For the text-containing cell, return its midpoint in (X, Y) coordinate format. 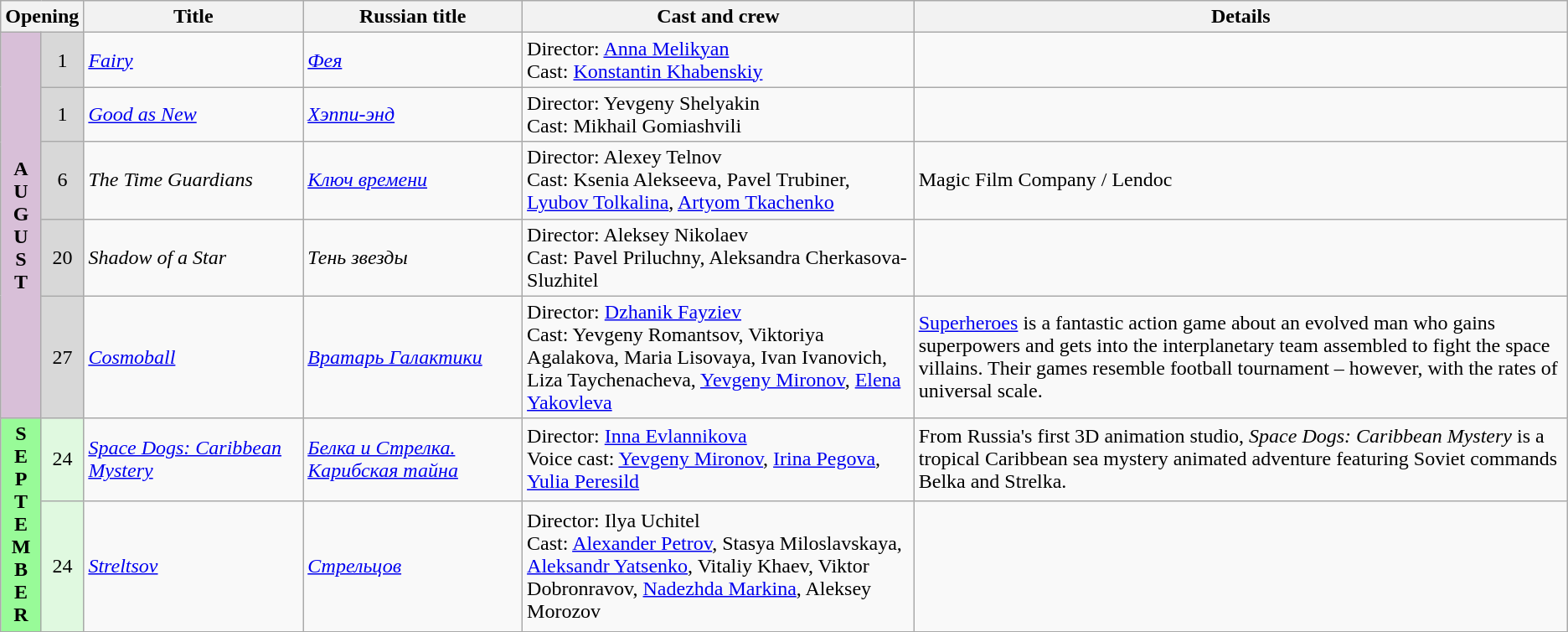
Белка и Стрелка. Карибская тайна (413, 459)
Вратарь Галактики (413, 357)
AUGUST (22, 225)
Title (193, 17)
Details (1240, 17)
Russian title (413, 17)
Streltsov (193, 566)
Opening (42, 17)
20 (62, 257)
The Time Guardians (193, 180)
Тень звезды (413, 257)
Fairy (193, 60)
27 (62, 357)
Cast and crew (719, 17)
Ключ времени (413, 180)
Space Dogs: Caribbean Mystery (193, 459)
Стрельцов (413, 566)
SEPTEMBER (22, 525)
Хэппи-энд (413, 114)
Director: Anna Melikyan Cast: Konstantin Khabenskiy (719, 60)
Magic Film Company / Lendoc (1240, 180)
Фея (413, 60)
Cosmoball (193, 357)
Shadow of a Star (193, 257)
6 (62, 180)
Director: Alexey Telnov Cast: Ksenia Alekseeva, Pavel Trubiner, Lyubov Tolkalina, Artyom Tkachenko (719, 180)
Director: Aleksey Nikolaev Cast: Pavel Priluchny, Aleksandra Cherkasova-Sluzhitel (719, 257)
Director: Inna Evlannikova Voice cast: Yevgeny Mironov, Irina Pegova, Yulia Peresild (719, 459)
Good as New (193, 114)
Director: Yevgeny Shelyakin Cast: Mikhail Gomiashvili (719, 114)
